Locate the cell with the specified text and output its (x, y) center coordinate. 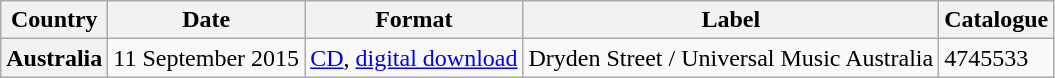
Australia (54, 58)
Dryden Street / Universal Music Australia (731, 58)
Country (54, 20)
Label (731, 20)
Format (414, 20)
4745533 (996, 58)
11 September 2015 (206, 58)
Date (206, 20)
CD, digital download (414, 58)
Catalogue (996, 20)
